Identify which cell holds the provided text, then report its (X, Y) central coordinate. 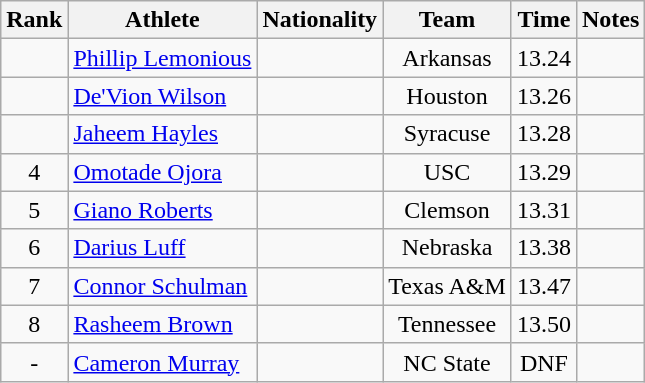
13.28 (544, 134)
Syracuse (448, 134)
13.24 (544, 58)
Arkansas (448, 58)
8 (34, 324)
Jaheem Hayles (162, 134)
13.26 (544, 96)
Houston (448, 96)
Tennessee (448, 324)
Athlete (162, 20)
13.47 (544, 286)
Notes (610, 20)
13.31 (544, 210)
De'Vion Wilson (162, 96)
Giano Roberts (162, 210)
Connor Schulman (162, 286)
Nebraska (448, 248)
NC State (448, 362)
Omotade Ojora (162, 172)
Clemson (448, 210)
7 (34, 286)
Texas A&M (448, 286)
DNF (544, 362)
13.38 (544, 248)
Darius Luff (162, 248)
Nationality (320, 20)
Team (448, 20)
13.50 (544, 324)
4 (34, 172)
Time (544, 20)
- (34, 362)
Phillip Lemonious (162, 58)
5 (34, 210)
USC (448, 172)
Cameron Murray (162, 362)
Rank (34, 20)
Rasheem Brown (162, 324)
6 (34, 248)
13.29 (544, 172)
